Find where the given text appears and provide that cell's center as (x, y) coordinate. 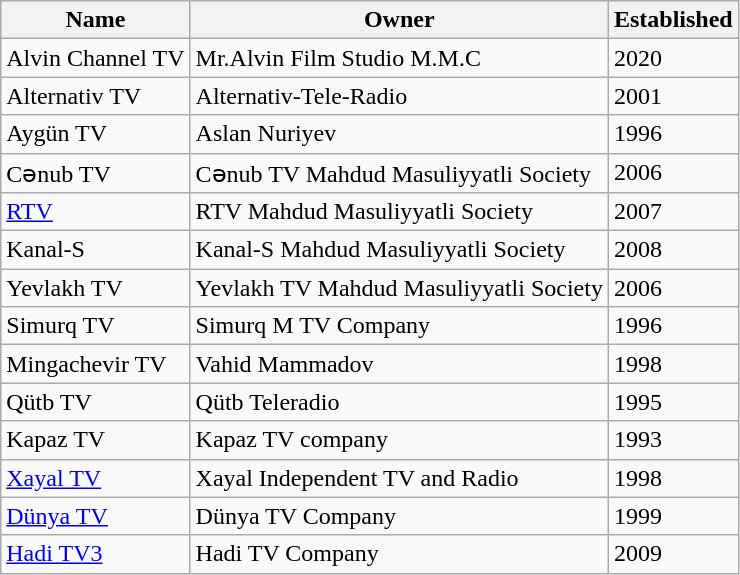
Name (96, 20)
Kapaz TV (96, 440)
Dünya TV (96, 516)
RTV Mahdud Masuliyyatli Society (399, 212)
Qütb TV (96, 402)
Qütb Teleradio (399, 402)
Owner (399, 20)
Dünya TV Company (399, 516)
Yevlakh TV (96, 288)
2007 (673, 212)
2001 (673, 96)
1999 (673, 516)
Mingachevir TV (96, 364)
Established (673, 20)
1993 (673, 440)
RTV (96, 212)
Alternativ TV (96, 96)
Simurq M TV Company (399, 326)
Hadi TV3 (96, 554)
Hadi TV Company (399, 554)
Xayal TV (96, 478)
Aygün TV (96, 134)
2020 (673, 58)
Simurq TV (96, 326)
Kanal-S (96, 250)
Xayal Independent TV and Radio (399, 478)
Cənub TV (96, 173)
Alternativ-Tele-Radio (399, 96)
2008 (673, 250)
Kanal-S Mahdud Masuliyyatli Society (399, 250)
Cənub TV Mahdud Masuliyyatli Society (399, 173)
Alvin Channel TV (96, 58)
Aslan Nuriyev (399, 134)
Mr.Alvin Film Studio M.M.C (399, 58)
1995 (673, 402)
Yevlakh TV Mahdud Masuliyyatli Society (399, 288)
Vahid Mammadov (399, 364)
2009 (673, 554)
Kapaz TV company (399, 440)
